Identify which cell holds the provided text, then report its (x, y) central coordinate. 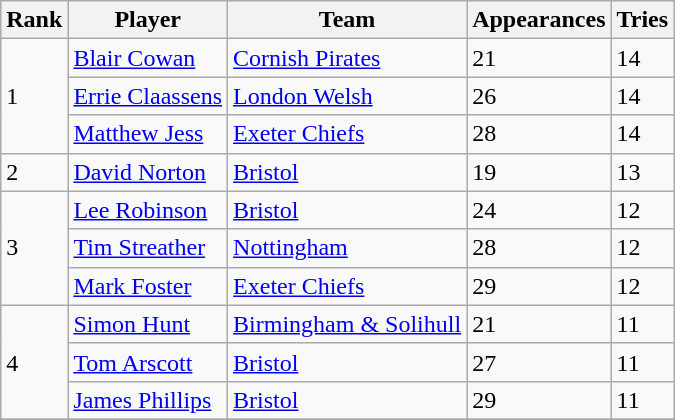
Lee Robinson (148, 210)
David Norton (148, 172)
Tim Streather (148, 248)
Rank (34, 20)
19 (539, 172)
Tom Arscott (148, 362)
Tries (642, 20)
Matthew Jess (148, 134)
1 (34, 96)
Team (348, 20)
London Welsh (348, 96)
Nottingham (348, 248)
Simon Hunt (148, 324)
3 (34, 248)
13 (642, 172)
Player (148, 20)
James Phillips (148, 400)
Cornish Pirates (348, 58)
Blair Cowan (148, 58)
26 (539, 96)
27 (539, 362)
4 (34, 362)
Errie Claassens (148, 96)
Appearances (539, 20)
Mark Foster (148, 286)
Birmingham & Solihull (348, 324)
24 (539, 210)
2 (34, 172)
